From the cell containing the given text, extract its center point as (X, Y) coordinate. 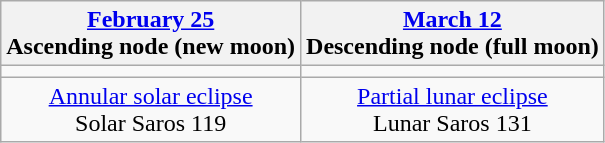
March 12Descending node (full moon) (453, 34)
Partial lunar eclipseLunar Saros 131 (453, 110)
Annular solar eclipseSolar Saros 119 (151, 110)
February 25Ascending node (new moon) (151, 34)
